Extract the [x, y] coordinate from the center of the cell holding the provided text.  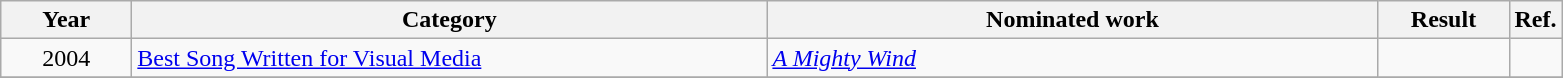
Best Song Written for Visual Media [450, 58]
A Mighty Wind [1072, 58]
Nominated work [1072, 20]
Ref. [1536, 20]
Category [450, 20]
2004 [66, 58]
Result [1444, 20]
Year [66, 20]
